Return the (X, Y) coordinate for the center point of the cell that contains the specified text.  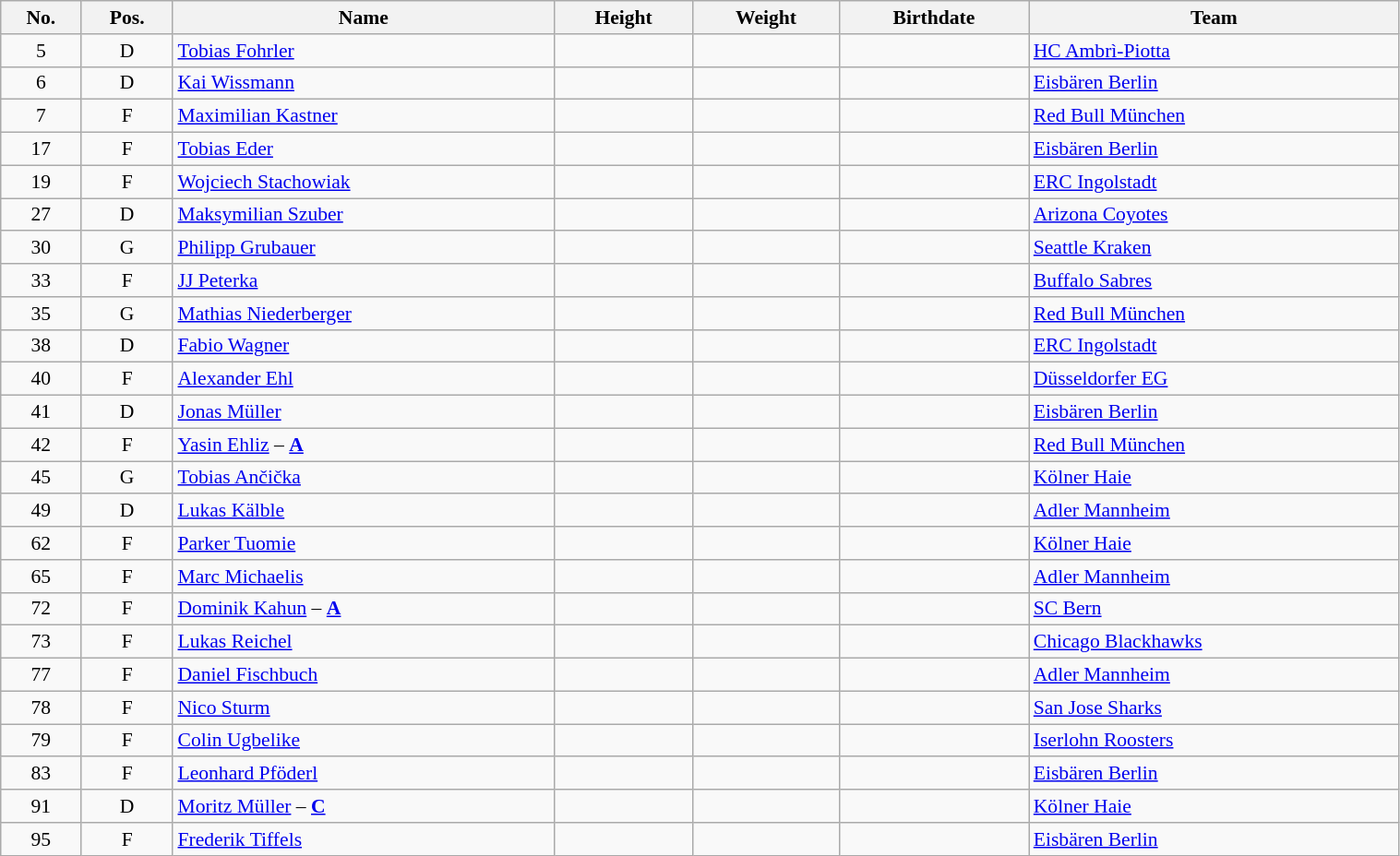
Iserlohn Roosters (1215, 741)
Maksymilian Szuber (364, 215)
Lukas Kälble (364, 511)
Colin Ugbelike (364, 741)
Chicago Blackhawks (1215, 642)
95 (41, 839)
Tobias Eder (364, 149)
41 (41, 412)
Jonas Müller (364, 412)
35 (41, 314)
Wojciech Stachowiak (364, 182)
No. (41, 18)
5 (41, 51)
San Jose Sharks (1215, 707)
Lukas Reichel (364, 642)
Parker Tuomie (364, 543)
Nico Sturm (364, 707)
Tobias Fohrler (364, 51)
19 (41, 182)
38 (41, 346)
Alexander Ehl (364, 379)
Height (624, 18)
Mathias Niederberger (364, 314)
Birthdate (934, 18)
Philipp Grubauer (364, 248)
Leonhard Pföderl (364, 774)
77 (41, 675)
Fabio Wagner (364, 346)
SC Bern (1215, 609)
JJ Peterka (364, 280)
62 (41, 543)
17 (41, 149)
42 (41, 445)
Pos. (127, 18)
Dominik Kahun – A (364, 609)
Arizona Coyotes (1215, 215)
Kai Wissmann (364, 83)
73 (41, 642)
30 (41, 248)
6 (41, 83)
49 (41, 511)
7 (41, 116)
Marc Michaelis (364, 577)
Tobias Ančička (364, 478)
78 (41, 707)
Team (1215, 18)
79 (41, 741)
65 (41, 577)
83 (41, 774)
Buffalo Sabres (1215, 280)
40 (41, 379)
Düsseldorfer EG (1215, 379)
Seattle Kraken (1215, 248)
72 (41, 609)
Daniel Fischbuch (364, 675)
91 (41, 806)
27 (41, 215)
Moritz Müller – C (364, 806)
33 (41, 280)
45 (41, 478)
Maximilian Kastner (364, 116)
HC Ambrì-Piotta (1215, 51)
Name (364, 18)
Yasin Ehliz – A (364, 445)
Frederik Tiffels (364, 839)
Weight (766, 18)
